Output the [X, Y] coordinate of the center of the cell containing the given text.  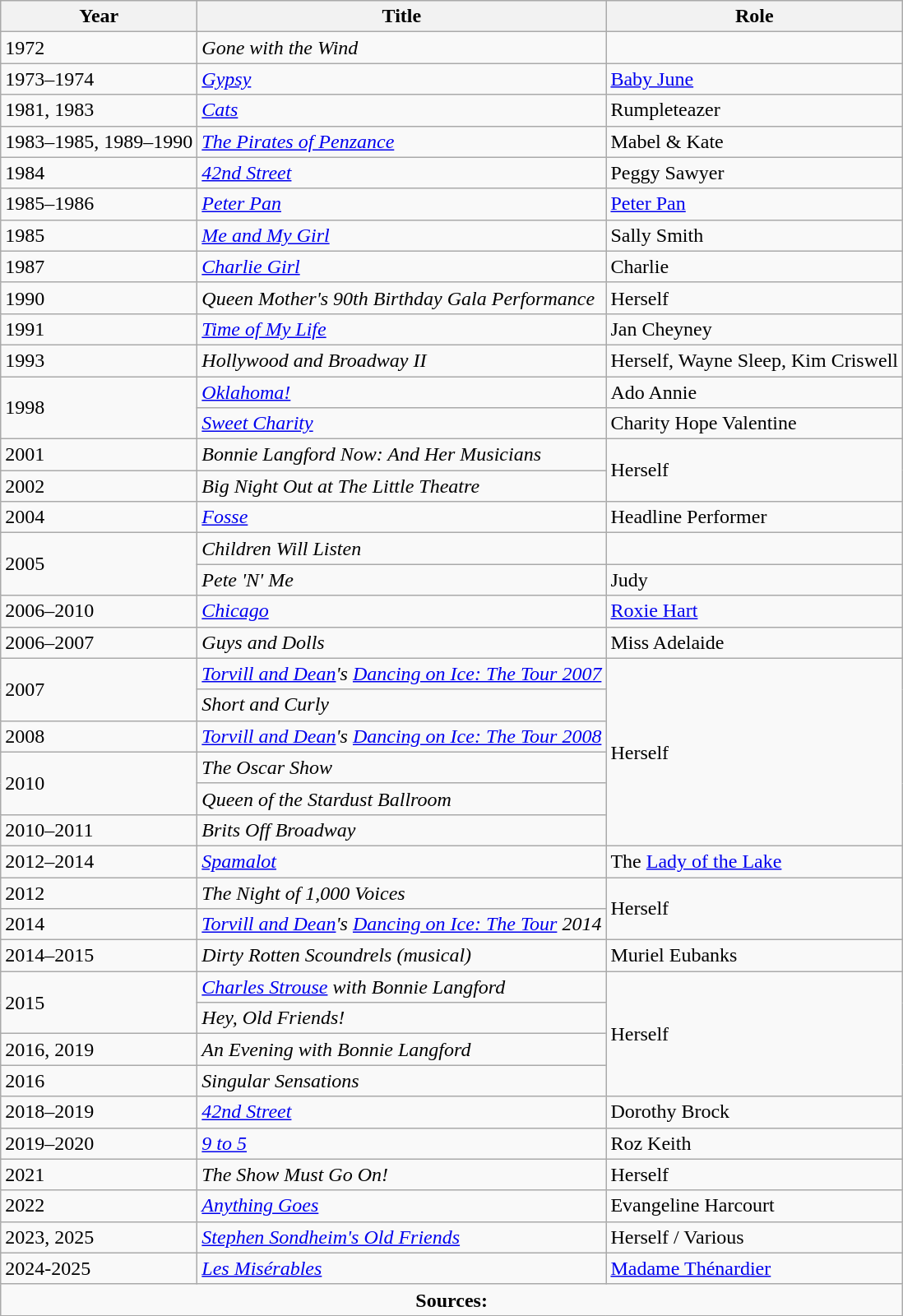
Brits Off Broadway [401, 830]
Judy [755, 580]
1985–1986 [99, 204]
Herself, Wayne Sleep, Kim Criswell [755, 360]
Hey, Old Friends! [401, 1018]
1973–1974 [99, 79]
Charlie Girl [401, 266]
2022 [99, 1206]
Sweet Charity [401, 424]
Madame Thénardier [755, 1268]
2012 [99, 892]
Queen of the Stardust Ballroom [401, 799]
1981, 1983 [99, 110]
2012–2014 [99, 861]
Stephen Sondheim's Old Friends [401, 1237]
2004 [99, 517]
Big Night Out at The Little Theatre [401, 486]
Peggy Sawyer [755, 173]
2010 [99, 783]
2023, 2025 [99, 1237]
Torvill and Dean's Dancing on Ice: The Tour 2008 [401, 736]
Charity Hope Valentine [755, 424]
1990 [99, 298]
Dorothy Brock [755, 1112]
1998 [99, 408]
2010–2011 [99, 830]
Ado Annie [755, 392]
2021 [99, 1175]
The Night of 1,000 Voices [401, 892]
1983–1985, 1989–1990 [99, 141]
Headline Performer [755, 517]
Anything Goes [401, 1206]
Roxie Hart [755, 611]
1972 [99, 48]
2015 [99, 1003]
Chicago [401, 611]
2002 [99, 486]
2005 [99, 564]
2016 [99, 1081]
2008 [99, 736]
Charlie [755, 266]
2006–2007 [99, 642]
The Lady of the Lake [755, 861]
Mabel & Kate [755, 141]
Baby June [755, 79]
Rumpleteazer [755, 110]
2019–2020 [99, 1143]
Time of My Life [401, 329]
Title [401, 16]
Les Misérables [401, 1268]
Dirty Rotten Scoundrels (musical) [401, 956]
Bonnie Langford Now: And Her Musicians [401, 455]
Oklahoma! [401, 392]
An Evening with Bonnie Langford [401, 1050]
2024-2025 [99, 1268]
1993 [99, 360]
Cats [401, 110]
9 to 5 [401, 1143]
Me and My Girl [401, 235]
The Pirates of Penzance [401, 141]
2006–2010 [99, 611]
Singular Sensations [401, 1081]
Guys and Dolls [401, 642]
1984 [99, 173]
1991 [99, 329]
Torvill and Dean's Dancing on Ice: The Tour 2014 [401, 924]
Roz Keith [755, 1143]
2016, 2019 [99, 1050]
Muriel Eubanks [755, 956]
Short and Curly [401, 705]
2018–2019 [99, 1112]
2014–2015 [99, 956]
Role [755, 16]
Year [99, 16]
Spamalot [401, 861]
Sources: [452, 1300]
Fosse [401, 517]
The Show Must Go On! [401, 1175]
Charles Strouse with Bonnie Langford [401, 987]
Herself / Various [755, 1237]
Gypsy [401, 79]
1985 [99, 235]
2014 [99, 924]
2007 [99, 689]
Torvill and Dean's Dancing on Ice: The Tour 2007 [401, 674]
Evangeline Harcourt [755, 1206]
Queen Mother's 90th Birthday Gala Performance [401, 298]
Pete 'N' Me [401, 580]
Children Will Listen [401, 549]
Jan Cheyney [755, 329]
Gone with the Wind [401, 48]
2001 [99, 455]
Miss Adelaide [755, 642]
Sally Smith [755, 235]
The Oscar Show [401, 767]
1987 [99, 266]
Hollywood and Broadway II [401, 360]
